Determine the [X, Y] coordinate at the center of the cell enclosing the given text.  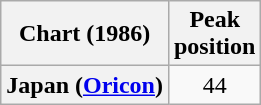
Chart (1986) [85, 34]
Japan (Oricon) [85, 85]
Peakposition [214, 34]
44 [214, 85]
